Capture the cell that displays the provided text and extract its (x, y) central coordinate. 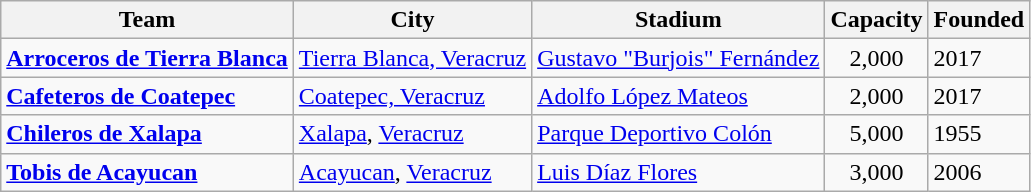
Arroceros de Tierra Blanca (148, 58)
Acayucan, Veracruz (412, 172)
Cafeteros de Coatepec (148, 96)
Founded (979, 20)
Capacity (876, 20)
Xalapa, Veracruz (412, 134)
2006 (979, 172)
Gustavo "Burjois" Fernández (678, 58)
Coatepec, Veracruz (412, 96)
Tierra Blanca, Veracruz (412, 58)
5,000 (876, 134)
Team (148, 20)
1955 (979, 134)
3,000 (876, 172)
Stadium (678, 20)
Adolfo López Mateos (678, 96)
Luis Díaz Flores (678, 172)
Parque Deportivo Colón (678, 134)
Chileros de Xalapa (148, 134)
City (412, 20)
Tobis de Acayucan (148, 172)
